Pinpoint the cell where the given text exists, returning its (x, y) midpoint coordinate. 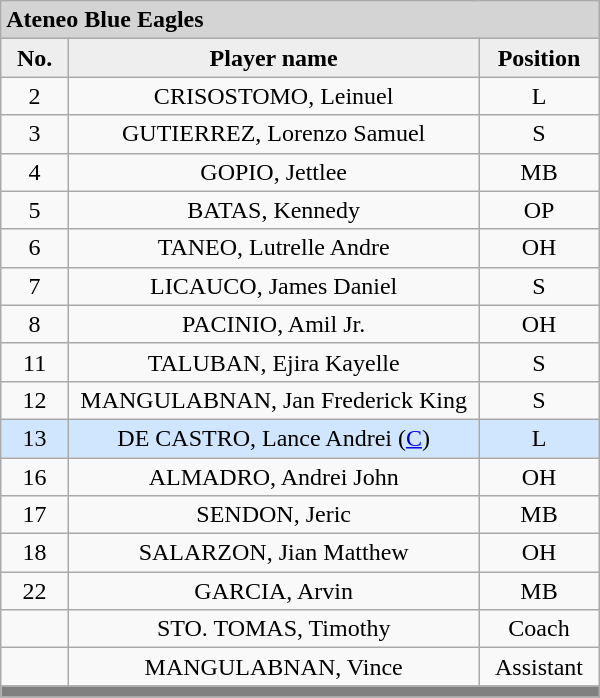
TALUBAN, Ejira Kayelle (274, 362)
BATAS, Kennedy (274, 210)
17 (35, 515)
GARCIA, Arvin (274, 591)
PACINIO, Amil Jr. (274, 324)
ALMADRO, Andrei John (274, 477)
7 (35, 286)
6 (35, 248)
TANEO, Lutrelle Andre (274, 248)
16 (35, 477)
GOPIO, Jettlee (274, 172)
4 (35, 172)
18 (35, 553)
12 (35, 400)
LICAUCO, James Daniel (274, 286)
13 (35, 438)
Assistant (539, 667)
CRISOSTOMO, Leinuel (274, 96)
SALARZON, Jian Matthew (274, 553)
OP (539, 210)
MANGULABNAN, Vince (274, 667)
STO. TOMAS, Timothy (274, 629)
DE CASTRO, Lance Andrei (C) (274, 438)
2 (35, 96)
3 (35, 134)
22 (35, 591)
Position (539, 58)
No. (35, 58)
MANGULABNAN, Jan Frederick King (274, 400)
8 (35, 324)
5 (35, 210)
Player name (274, 58)
SENDON, Jeric (274, 515)
Coach (539, 629)
Ateneo Blue Eagles (300, 20)
GUTIERREZ, Lorenzo Samuel (274, 134)
11 (35, 362)
